Detect which cell encompasses the target text, then output its [x, y] center coordinate. 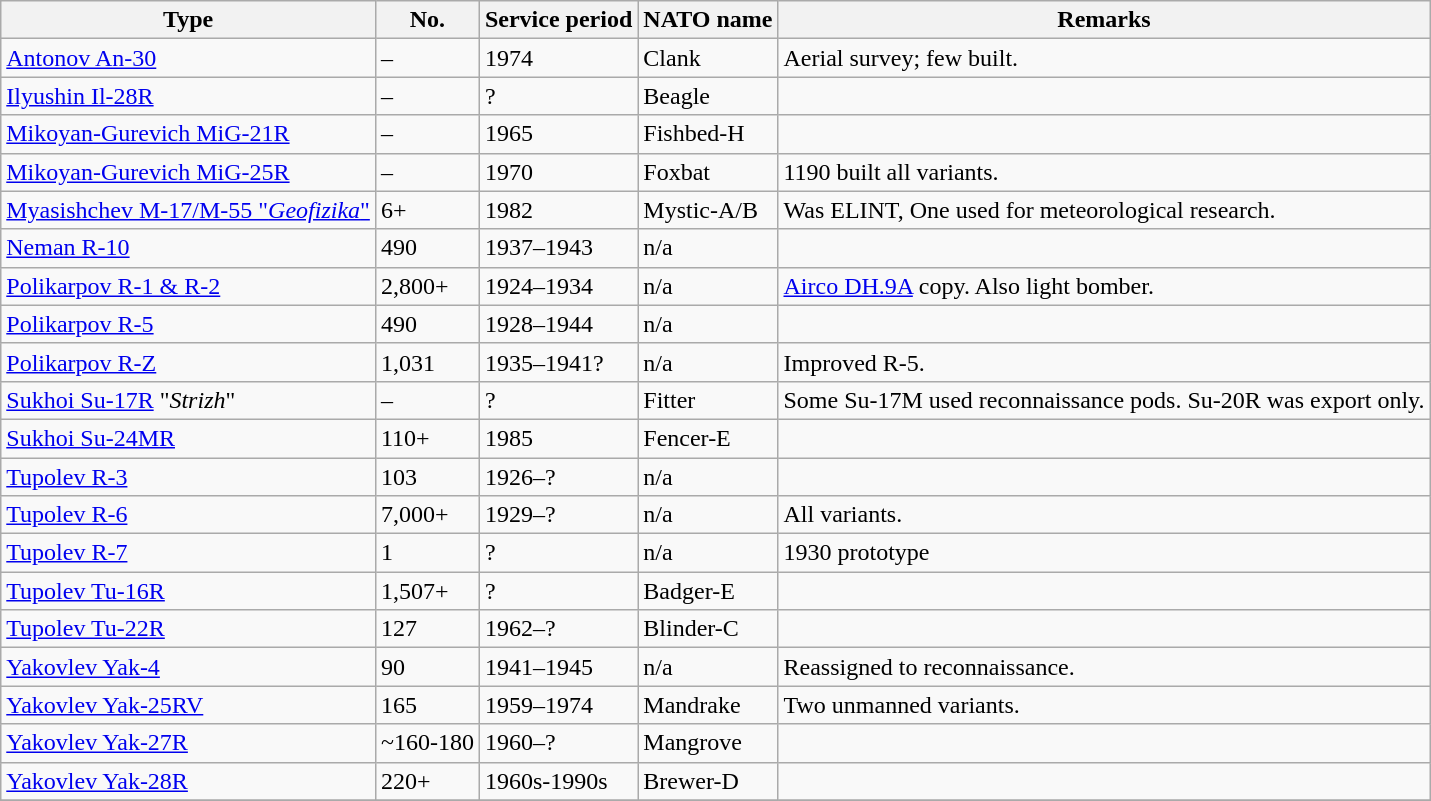
1960–? [558, 743]
6+ [427, 210]
Mangrove [708, 743]
1959–1974 [558, 705]
Yakovlev Yak-27R [188, 743]
Clank [708, 58]
110+ [427, 438]
Improved R-5. [1104, 362]
2,800+ [427, 286]
Polikarpov R-5 [188, 324]
165 [427, 705]
1930 prototype [1104, 553]
90 [427, 667]
220+ [427, 781]
Myasishchev M-17/M-55 "Geofizika" [188, 210]
Beagle [708, 96]
No. [427, 20]
1974 [558, 58]
Mystic-A/B [708, 210]
1 [427, 553]
Tupolev Tu-22R [188, 629]
Sukhoi Su-17R "Strizh" [188, 400]
NATO name [708, 20]
Sukhoi Su-24MR [188, 438]
Polikarpov R-Z [188, 362]
1926–? [558, 477]
Antonov An-30 [188, 58]
1962–? [558, 629]
1928–1944 [558, 324]
Reassigned to reconnaissance. [1104, 667]
Yakovlev Yak-4 [188, 667]
1982 [558, 210]
Foxbat [708, 172]
Neman R-10 [188, 248]
Yakovlev Yak-28R [188, 781]
Fitter [708, 400]
Type [188, 20]
Fencer-E [708, 438]
103 [427, 477]
Badger-E [708, 591]
Brewer-D [708, 781]
1,031 [427, 362]
1941–1945 [558, 667]
1965 [558, 134]
Ilyushin Il-28R [188, 96]
Service period [558, 20]
Was ELINT, One used for meteorological research. [1104, 210]
1924–1934 [558, 286]
Tupolev Tu-16R [188, 591]
Mikoyan-Gurevich MiG-21R [188, 134]
Tupolev R-3 [188, 477]
Remarks [1104, 20]
Polikarpov R-1 & R-2 [188, 286]
Blinder-C [708, 629]
Some Su-17M used reconnaissance pods. Su-20R was export only. [1104, 400]
Aerial survey; few built. [1104, 58]
Mandrake [708, 705]
1190 built all variants. [1104, 172]
Two unmanned variants. [1104, 705]
127 [427, 629]
7,000+ [427, 515]
Mikoyan-Gurevich MiG-25R [188, 172]
Yakovlev Yak-25RV [188, 705]
1970 [558, 172]
Tupolev R-6 [188, 515]
1937–1943 [558, 248]
Tupolev R-7 [188, 553]
1960s-1990s [558, 781]
1929–? [558, 515]
Fishbed-H [708, 134]
All variants. [1104, 515]
1,507+ [427, 591]
Airco DH.9A copy. Also light bomber. [1104, 286]
~160-180 [427, 743]
1985 [558, 438]
1935–1941? [558, 362]
